Provide the [X, Y] coordinate of the cell's center where the given text is located.  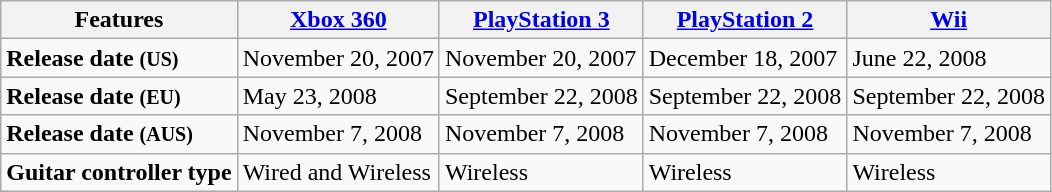
Wii [949, 20]
PlayStation 2 [745, 20]
Release date (AUS) [119, 134]
May 23, 2008 [338, 96]
Release date (US) [119, 58]
December 18, 2007 [745, 58]
Wired and Wireless [338, 172]
Release date (EU) [119, 96]
PlayStation 3 [541, 20]
Guitar controller type [119, 172]
Features [119, 20]
June 22, 2008 [949, 58]
Xbox 360 [338, 20]
